Locate the cell with the specified text and output its [X, Y] center coordinate. 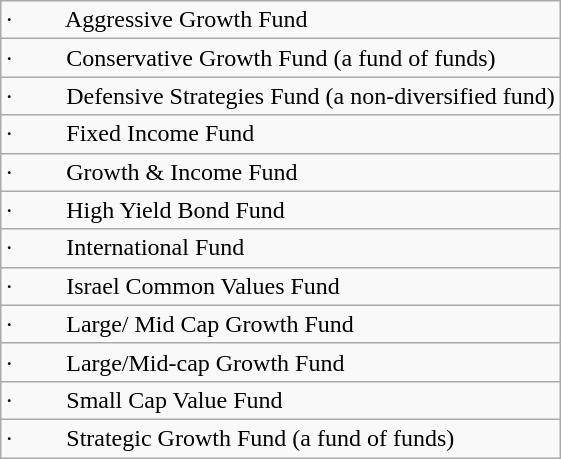
· Conservative Growth Fund (a fund of funds) [281, 58]
· Defensive Strategies Fund (a non-diversified fund) [281, 96]
· Small Cap Value Fund [281, 400]
· Strategic Growth Fund (a fund of funds) [281, 438]
· High Yield Bond Fund [281, 210]
· Israel Common Values Fund [281, 286]
· Large/ Mid Cap Growth Fund [281, 324]
· Growth & Income Fund [281, 172]
· Aggressive Growth Fund [281, 20]
· Large/Mid-cap Growth Fund [281, 362]
· International Fund [281, 248]
· Fixed Income Fund [281, 134]
